Find where the given text appears and provide that cell's center as [X, Y] coordinate. 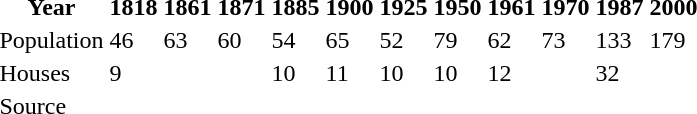
12 [512, 73]
62 [512, 40]
46 [134, 40]
52 [404, 40]
65 [350, 40]
133 [620, 40]
54 [296, 40]
11 [350, 73]
73 [566, 40]
79 [458, 40]
60 [242, 40]
32 [620, 73]
63 [188, 40]
9 [134, 73]
